Find where the given text appears and provide that cell's center as [X, Y] coordinate. 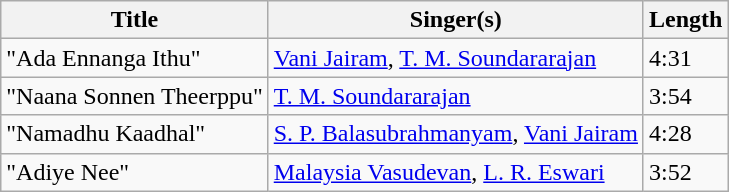
"Naana Sonnen Theerppu" [134, 96]
Vani Jairam, T. M. Soundararajan [456, 58]
Malaysia Vasudevan, L. R. Eswari [456, 172]
Length [685, 20]
Title [134, 20]
"Adiye Nee" [134, 172]
"Ada Ennanga Ithu" [134, 58]
4:28 [685, 134]
S. P. Balasubrahmanyam, Vani Jairam [456, 134]
4:31 [685, 58]
3:52 [685, 172]
T. M. Soundararajan [456, 96]
"Namadhu Kaadhal" [134, 134]
3:54 [685, 96]
Singer(s) [456, 20]
